Return [x, y] of the center of cell containing provided text 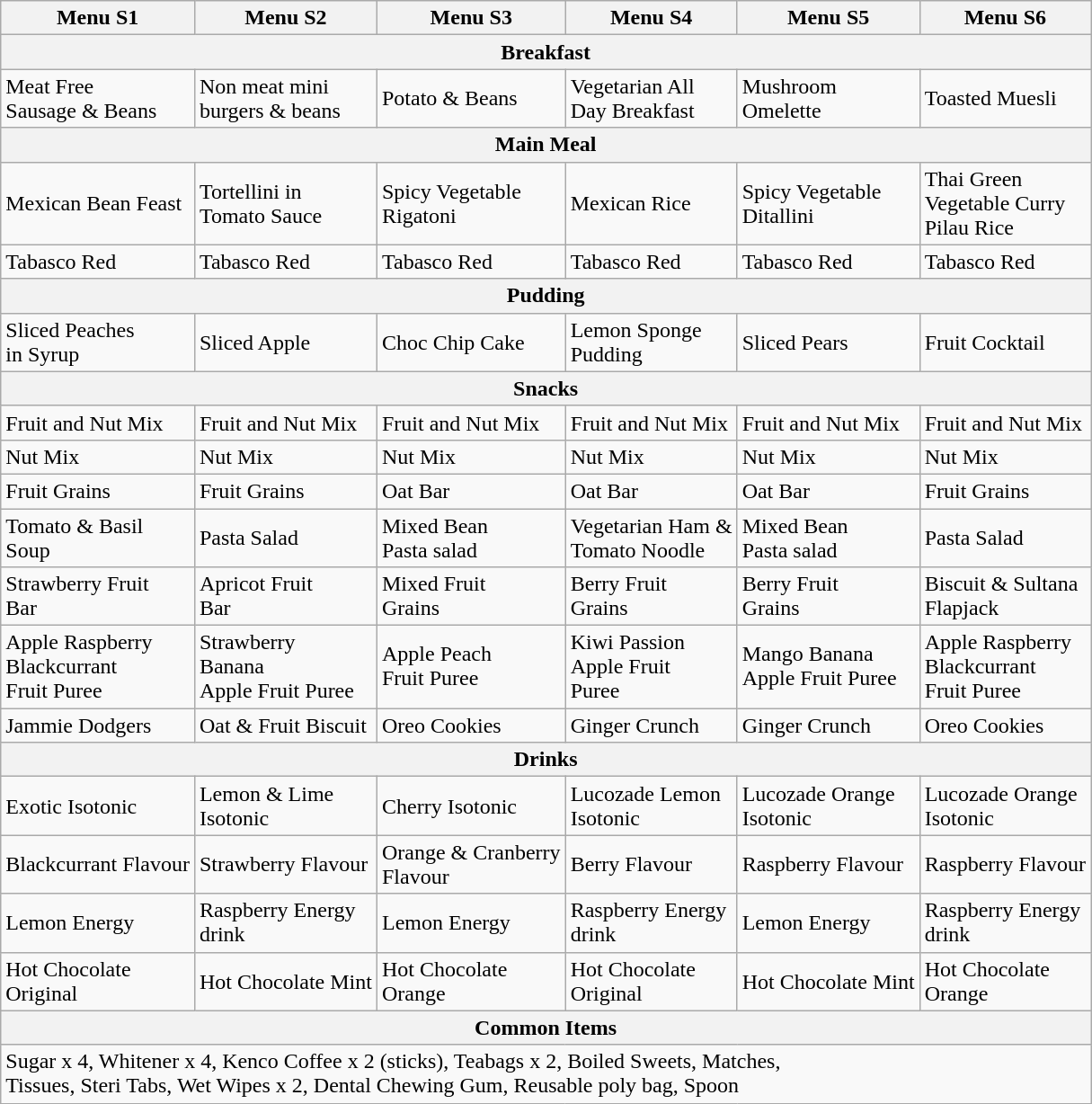
Spicy VegetableRigatoni [471, 203]
Apricot FruitBar [286, 597]
Menu S6 [1005, 18]
Snacks [546, 388]
Exotic Isotonic [98, 806]
Berry Flavour [651, 865]
Apple PeachFruit Puree [471, 667]
Spicy VegetableDitallini [829, 203]
Strawberry FruitBar [98, 597]
Menu S4 [651, 18]
Blackcurrant Flavour [98, 865]
Menu S5 [829, 18]
Vegetarian Ham &Tomato Noodle [651, 538]
Menu S1 [98, 18]
Common Items [546, 1028]
Mango BananaApple Fruit Puree [829, 667]
Tomato & BasilSoup [98, 538]
Oat & Fruit Biscuit [286, 726]
Mixed FruitGrains [471, 597]
Main Meal [546, 145]
Choc Chip Cake [471, 342]
Sliced Pears [829, 342]
Kiwi PassionApple FruitPuree [651, 667]
Lemon & LimeIsotonic [286, 806]
Menu S2 [286, 18]
Mexican Bean Feast [98, 203]
StrawberryBananaApple Fruit Puree [286, 667]
Menu S3 [471, 18]
Mexican Rice [651, 203]
Biscuit & SultanaFlapjack [1005, 597]
Meat FreeSausage & Beans [98, 99]
Lucozade LemonIsotonic [651, 806]
Thai GreenVegetable CurryPilau Rice [1005, 203]
Non meat miniburgers & beans [286, 99]
Lemon SpongePudding [651, 342]
Tortellini inTomato Sauce [286, 203]
Orange & CranberryFlavour [471, 865]
Vegetarian AllDay Breakfast [651, 99]
Sliced Peachesin Syrup [98, 342]
Sliced Apple [286, 342]
Breakfast [546, 52]
Toasted Muesli [1005, 99]
MushroomOmelette [829, 99]
Cherry Isotonic [471, 806]
Fruit Cocktail [1005, 342]
Drinks [546, 760]
Pudding [546, 296]
Potato & Beans [471, 99]
Jammie Dodgers [98, 726]
Strawberry Flavour [286, 865]
